Extract the [X, Y] coordinate from the center of the cell holding the provided text.  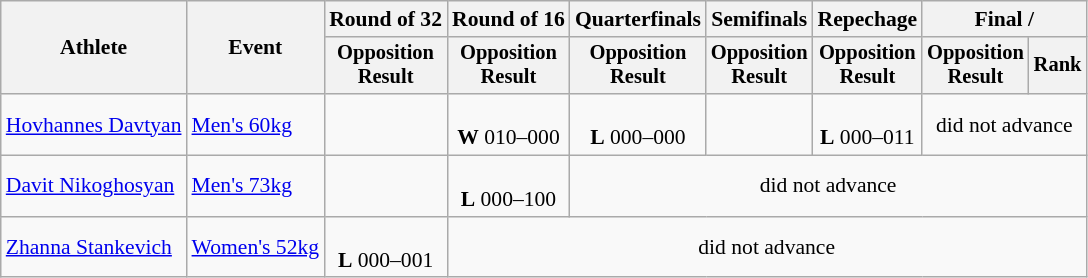
Final / [1004, 19]
L 000–001 [386, 248]
Davit Nikoghosyan [94, 186]
Women's 52kg [256, 248]
Repechage [868, 19]
Men's 73kg [256, 186]
Athlete [94, 48]
Men's 60kg [256, 124]
Hovhannes Davtyan [94, 124]
Round of 32 [386, 19]
Round of 16 [508, 19]
W 010–000 [508, 124]
Quarterfinals [638, 19]
L 000–011 [868, 124]
L 000–100 [508, 186]
Semifinals [760, 19]
Zhanna Stankevich [94, 248]
L 000–000 [638, 124]
Rank [1058, 66]
Event [256, 48]
